Scan for the cell matching the given text and deliver its [X, Y] coordinate at center. 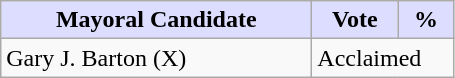
Acclaimed [383, 58]
Mayoral Candidate [156, 20]
Vote [355, 20]
% [426, 20]
Gary J. Barton (X) [156, 58]
